Output the [x, y] coordinate of the center of the cell containing the given text.  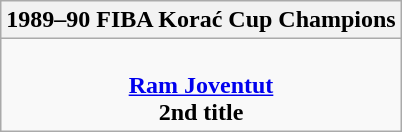
1989–90 FIBA Korać Cup Champions [201, 20]
Ram Joventut 2nd title [201, 85]
